Locate the cell with the specified text and output its (X, Y) center coordinate. 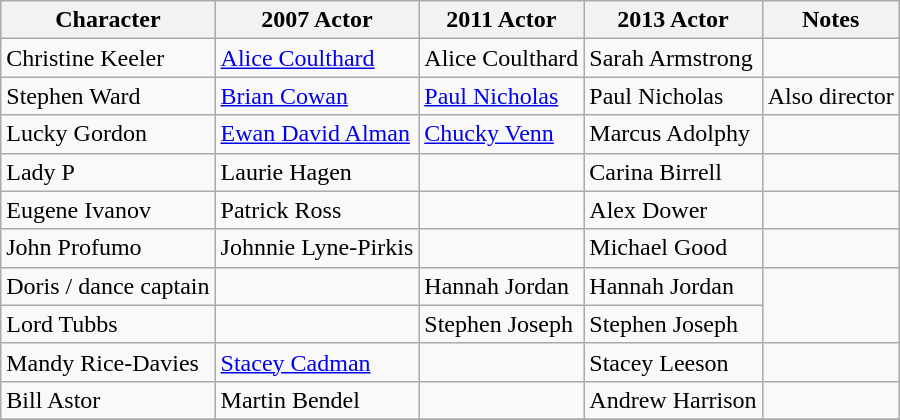
Stacey Cadman (317, 362)
Mandy Rice-Davies (108, 362)
Patrick Ross (317, 210)
2011 Actor (502, 20)
Notes (830, 20)
Bill Astor (108, 400)
Stacey Leeson (673, 362)
Marcus Adolphy (673, 134)
Brian Cowan (317, 96)
Stephen Ward (108, 96)
John Profumo (108, 248)
Michael Good (673, 248)
Lady P (108, 172)
Sarah Armstrong (673, 58)
Andrew Harrison (673, 400)
Also director (830, 96)
Martin Bendel (317, 400)
Chucky Venn (502, 134)
Laurie Hagen (317, 172)
2007 Actor (317, 20)
2013 Actor (673, 20)
Alex Dower (673, 210)
Lord Tubbs (108, 324)
Ewan David Alman (317, 134)
Character (108, 20)
Lucky Gordon (108, 134)
Christine Keeler (108, 58)
Johnnie Lyne-Pirkis (317, 248)
Carina Birrell (673, 172)
Eugene Ivanov (108, 210)
Doris / dance captain (108, 286)
